Find where the given text appears and provide that cell's center as [x, y] coordinate. 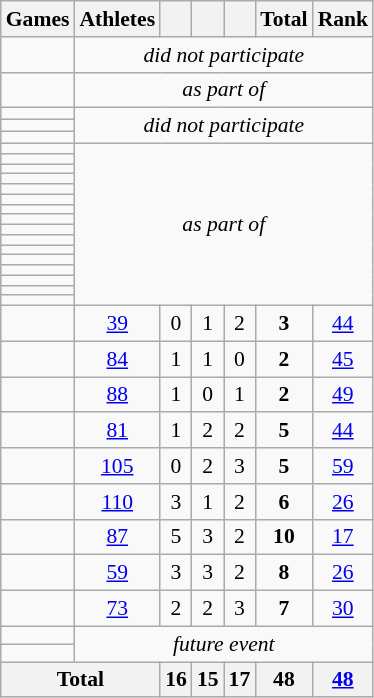
45 [344, 359]
15 [208, 680]
Rank [344, 19]
105 [117, 466]
future event [224, 644]
39 [117, 324]
30 [344, 609]
8 [284, 573]
88 [117, 395]
Athletes [117, 19]
110 [117, 502]
87 [117, 537]
6 [284, 502]
Games [38, 19]
10 [284, 537]
73 [117, 609]
7 [284, 609]
84 [117, 359]
49 [344, 395]
81 [117, 431]
16 [176, 680]
